Pinpoint the cell where the given text exists, returning its [x, y] midpoint coordinate. 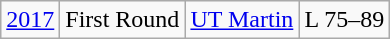
First Round [122, 20]
2017 [30, 20]
L 75–89 [344, 20]
UT Martin [242, 20]
